Locate the cell with the specified text and output its (x, y) center coordinate. 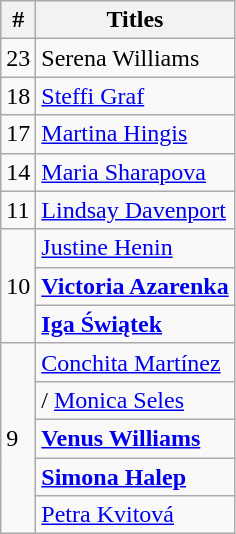
Venus Williams (135, 438)
9 (18, 438)
Petra Kvitová (135, 515)
Steffi Graf (135, 96)
10 (18, 286)
Lindsay Davenport (135, 210)
Titles (135, 20)
Martina Hingis (135, 134)
Maria Sharapova (135, 172)
# (18, 20)
23 (18, 58)
Serena Williams (135, 58)
11 (18, 210)
Simona Halep (135, 477)
17 (18, 134)
Justine Henin (135, 248)
14 (18, 172)
Iga Świątek (135, 324)
18 (18, 96)
/ Monica Seles (135, 400)
Victoria Azarenka (135, 286)
Conchita Martínez (135, 362)
